Locate the cell with the specified text and output its (x, y) center coordinate. 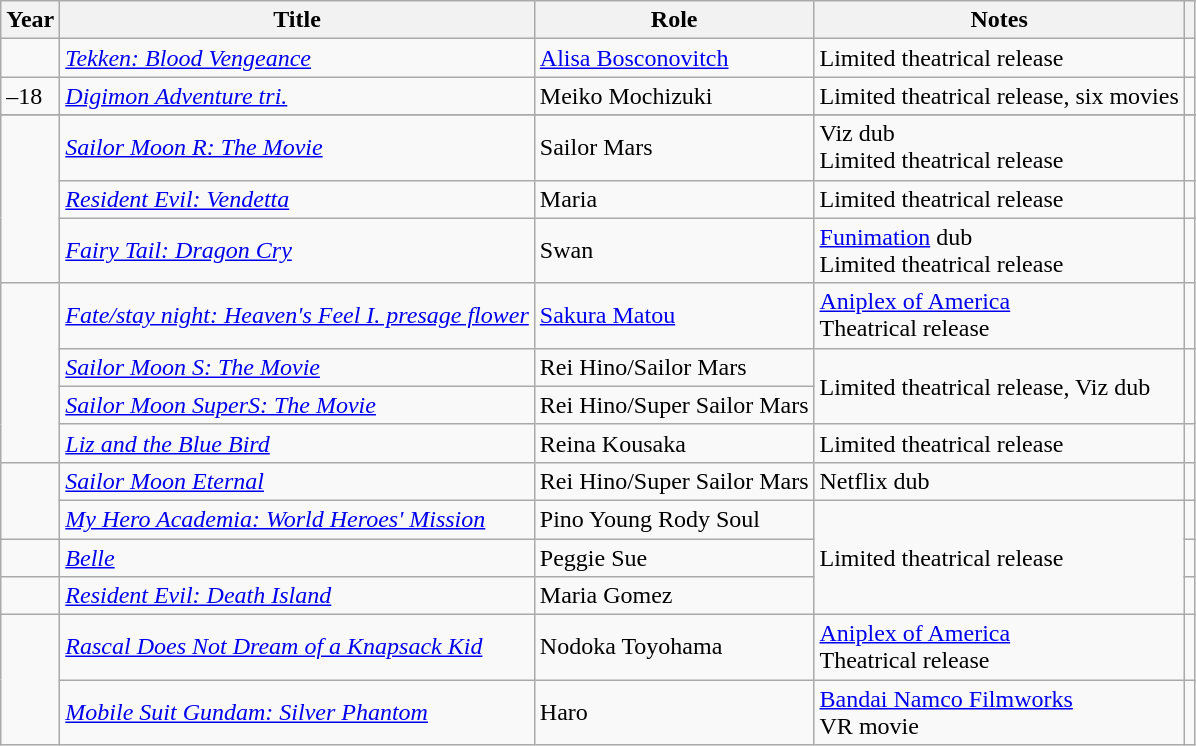
Pino Young Rody Soul (674, 519)
Alisa Bosconovitch (674, 58)
Resident Evil: Death Island (298, 596)
Swan (674, 250)
Role (674, 20)
Rei Hino/Sailor Mars (674, 367)
Limited theatrical release, Viz dub (999, 386)
Sailor Moon SuperS: The Movie (298, 405)
Maria Gomez (674, 596)
Nodoka Toyohama (674, 648)
Netflix dub (999, 481)
Sailor Mars (674, 148)
Maria (674, 199)
Mobile Suit Gundam: Silver Phantom (298, 712)
My Hero Academia: World Heroes' Mission (298, 519)
Title (298, 20)
Digimon Adventure tri. (298, 96)
Fate/stay night: Heaven's Feel I. presage flower (298, 316)
Tekken: Blood Vengeance (298, 58)
Year (30, 20)
Fairy Tail: Dragon Cry (298, 250)
Notes (999, 20)
Funimation dubLimited theatrical release (999, 250)
Sailor Moon R: The Movie (298, 148)
Limited theatrical release, six movies (999, 96)
Sailor Moon S: The Movie (298, 367)
Sailor Moon Eternal (298, 481)
Liz and the Blue Bird (298, 443)
Peggie Sue (674, 557)
Belle (298, 557)
Rascal Does Not Dream of a Knapsack Kid (298, 648)
Bandai Namco FilmworksVR movie (999, 712)
Sakura Matou (674, 316)
Resident Evil: Vendetta (298, 199)
Reina Kousaka (674, 443)
Viz dubLimited theatrical release (999, 148)
Haro (674, 712)
Meiko Mochizuki (674, 96)
–18 (30, 96)
